Scan for the cell matching the given text and deliver its (x, y) coordinate at center. 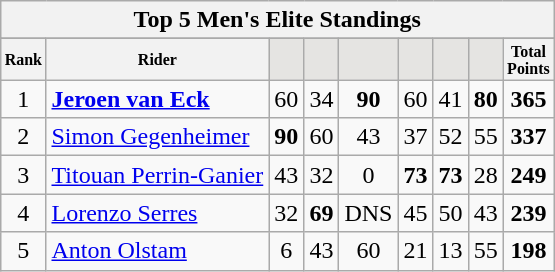
198 (528, 251)
52 (450, 137)
DNS (368, 213)
337 (528, 137)
239 (528, 213)
37 (416, 137)
21 (416, 251)
2 (24, 137)
80 (486, 99)
Anton Olstam (158, 251)
4 (24, 213)
28 (486, 175)
5 (24, 251)
6 (286, 251)
Simon Gegenheimer (158, 137)
69 (322, 213)
41 (450, 99)
Rank (24, 60)
Titouan Perrin-Ganier (158, 175)
249 (528, 175)
50 (450, 213)
1 (24, 99)
13 (450, 251)
Rider (158, 60)
Top 5 Men's Elite Standings (278, 20)
365 (528, 99)
3 (24, 175)
Lorenzo Serres (158, 213)
45 (416, 213)
Jeroen van Eck (158, 99)
0 (368, 175)
34 (322, 99)
TotalPoints (528, 60)
